Pinpoint the cell where the given text exists, returning its (X, Y) midpoint coordinate. 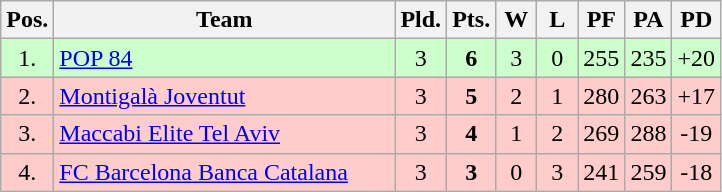
+20 (696, 58)
6 (472, 58)
3. (28, 134)
288 (648, 134)
5 (472, 96)
4 (472, 134)
PD (696, 20)
-18 (696, 172)
PF (602, 20)
259 (648, 172)
L (558, 20)
POP 84 (224, 58)
235 (648, 58)
-19 (696, 134)
241 (602, 172)
Montigalà Joventut (224, 96)
2. (28, 96)
1. (28, 58)
Pos. (28, 20)
W (516, 20)
269 (602, 134)
FC Barcelona Banca Catalana (224, 172)
PA (648, 20)
255 (602, 58)
Team (224, 20)
280 (602, 96)
4. (28, 172)
Maccabi Elite Tel Aviv (224, 134)
263 (648, 96)
+17 (696, 96)
Pts. (472, 20)
Pld. (421, 20)
